Provide the [X, Y] coordinate of the cell's center where the given text is located.  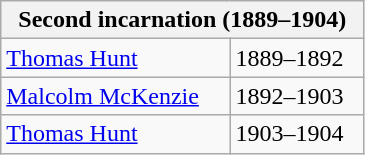
1903–1904 [297, 134]
Second incarnation (1889–1904) [182, 20]
Malcolm McKenzie [116, 96]
1892–1903 [297, 96]
1889–1892 [297, 58]
